Pinpoint the cell where the given text exists, returning its [X, Y] midpoint coordinate. 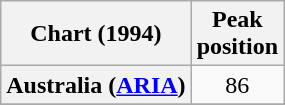
Chart (1994) [96, 34]
Australia (ARIA) [96, 85]
Peakposition [237, 34]
86 [237, 85]
